Scan for the cell matching the given text and deliver its [x, y] coordinate at center. 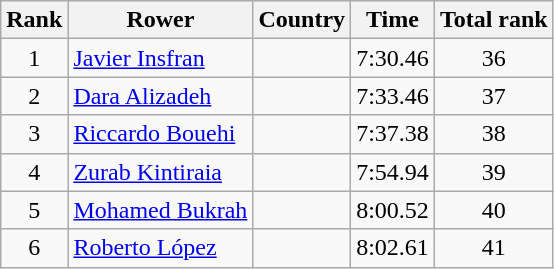
6 [34, 248]
2 [34, 96]
40 [494, 210]
Rank [34, 20]
39 [494, 172]
Riccardo Bouehi [160, 134]
7:30.46 [393, 58]
7:33.46 [393, 96]
8:02.61 [393, 248]
Total rank [494, 20]
5 [34, 210]
Country [302, 20]
38 [494, 134]
4 [34, 172]
Rower [160, 20]
7:54.94 [393, 172]
Dara Alizadeh [160, 96]
7:37.38 [393, 134]
41 [494, 248]
3 [34, 134]
1 [34, 58]
36 [494, 58]
Time [393, 20]
Roberto López [160, 248]
Mohamed Bukrah [160, 210]
8:00.52 [393, 210]
Zurab Kintiraia [160, 172]
Javier Insfran [160, 58]
37 [494, 96]
